From the cell containing the given text, extract its center point as (X, Y) coordinate. 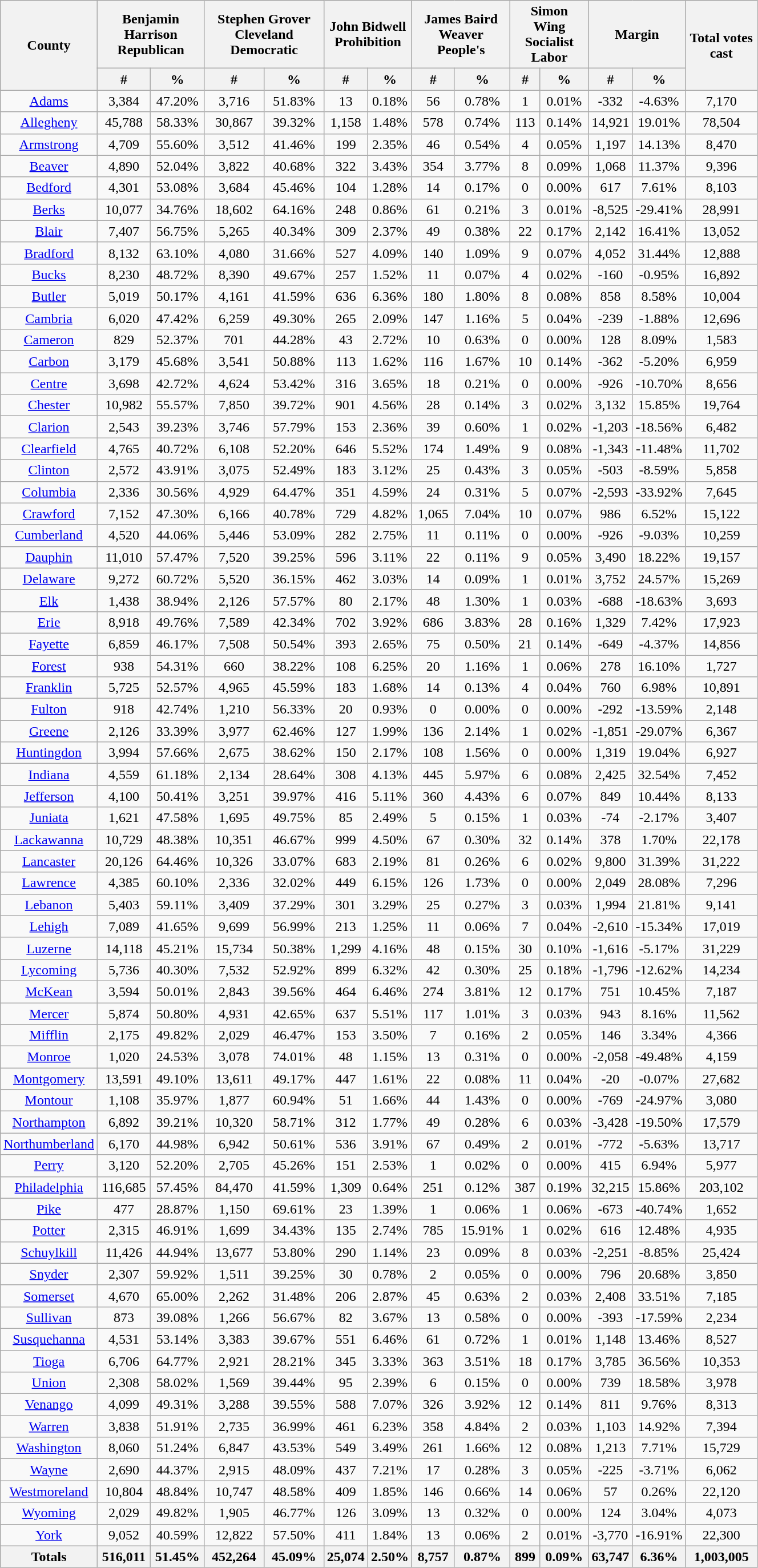
York (49, 1535)
51.45% (178, 1557)
22,120 (721, 1492)
Potter (49, 1231)
3,512 (234, 144)
2,134 (234, 775)
64.16% (295, 209)
Schuylkill (49, 1252)
1.84% (389, 1535)
5,874 (123, 1013)
7,407 (123, 231)
45,788 (123, 123)
702 (346, 622)
12,822 (234, 1535)
32.54% (659, 775)
41.65% (178, 926)
31.48% (295, 1296)
6,020 (123, 318)
43.91% (178, 470)
50.54% (295, 644)
42 (433, 970)
47.20% (178, 101)
51.91% (178, 1426)
52.92% (295, 970)
10,077 (123, 209)
3,075 (234, 470)
2,262 (234, 1296)
3,994 (123, 753)
447 (346, 1079)
55.60% (178, 144)
57.66% (178, 753)
387 (525, 1187)
203,102 (721, 1187)
9,052 (123, 1535)
1,329 (611, 622)
274 (433, 991)
858 (611, 296)
Carbon (49, 362)
3,288 (234, 1405)
-2.17% (659, 818)
4,709 (123, 144)
6,166 (234, 514)
617 (611, 188)
11.37% (659, 166)
Bedford (49, 188)
-2,593 (611, 492)
309 (346, 231)
-16.91% (659, 1535)
80 (346, 600)
-393 (611, 1317)
1.56% (482, 753)
-9.03% (659, 535)
4,159 (721, 1057)
-0.07% (659, 1079)
4,080 (234, 253)
3,078 (234, 1057)
3,120 (123, 1166)
31,222 (721, 861)
50.38% (295, 948)
15.85% (659, 405)
Northumberland (49, 1144)
278 (611, 666)
13.46% (659, 1339)
363 (433, 1361)
2,675 (234, 753)
2.19% (389, 861)
4,559 (123, 775)
2,315 (123, 1231)
32,215 (611, 1187)
12,696 (721, 318)
290 (346, 1252)
6.98% (659, 688)
1,877 (234, 1101)
7,152 (123, 514)
39.56% (295, 991)
10,326 (234, 861)
8.16% (659, 1013)
8,470 (721, 144)
6.94% (659, 1166)
3,684 (234, 188)
58.71% (295, 1122)
-8,525 (611, 209)
3,850 (721, 1274)
7,508 (234, 644)
1,695 (234, 818)
7,089 (123, 926)
811 (611, 1405)
74.01% (295, 1057)
Greene (49, 731)
308 (346, 775)
1,103 (611, 1426)
452,264 (234, 1557)
County (49, 46)
44.37% (178, 1470)
873 (123, 1317)
2.09% (389, 318)
6,062 (721, 1470)
180 (433, 296)
48.84% (178, 1492)
John BidwellProhibition (368, 34)
14,856 (721, 644)
8,060 (123, 1448)
63,747 (611, 1557)
938 (123, 666)
536 (346, 1144)
2,308 (123, 1383)
Elk (49, 600)
Juniata (49, 818)
9,699 (234, 926)
18,602 (234, 209)
-649 (611, 644)
40.68% (295, 166)
0.87% (482, 1557)
248 (346, 209)
7,850 (234, 405)
3,132 (611, 405)
-673 (611, 1209)
35.97% (178, 1101)
57.50% (295, 1535)
39.44% (295, 1383)
0.49% (482, 1144)
1.77% (389, 1122)
1.62% (389, 362)
1,003,005 (721, 1557)
7,394 (721, 1426)
82 (346, 1317)
10,747 (234, 1492)
2,543 (123, 427)
Montour (49, 1101)
50.88% (295, 362)
1,197 (611, 144)
1,569 (234, 1383)
Lancaster (49, 861)
46.91% (178, 1231)
56.67% (295, 1317)
-362 (611, 362)
63.10% (178, 253)
4,890 (123, 166)
437 (346, 1470)
40.34% (295, 231)
2.74% (389, 1231)
3.09% (389, 1513)
3,977 (234, 731)
31.39% (659, 861)
Franklin (49, 688)
7,452 (721, 775)
31,229 (721, 948)
45.09% (295, 1557)
1,905 (234, 1513)
Cambria (49, 318)
1,438 (123, 600)
54.31% (178, 666)
12.48% (659, 1231)
30.56% (178, 492)
5.51% (389, 1013)
3.65% (389, 384)
Somerset (49, 1296)
-2,058 (611, 1057)
8,103 (721, 188)
14,921 (611, 123)
316 (346, 384)
31.66% (295, 253)
3.81% (482, 991)
Snyder (49, 1274)
1.67% (482, 362)
1,583 (721, 340)
-33.92% (659, 492)
151 (346, 1166)
1,727 (721, 666)
61.18% (178, 775)
4,366 (721, 1035)
4,100 (123, 796)
588 (346, 1405)
48.09% (295, 1470)
15.91% (482, 1231)
53.08% (178, 188)
59.92% (178, 1274)
50.17% (178, 296)
42.65% (295, 1013)
-74 (611, 818)
55.57% (178, 405)
351 (346, 492)
2,915 (234, 1470)
378 (611, 840)
78,504 (721, 123)
3.50% (389, 1035)
Venango (49, 1405)
52.04% (178, 166)
12,888 (721, 253)
Dauphin (49, 557)
14,118 (123, 948)
Fayette (49, 644)
22,178 (721, 840)
16.41% (659, 231)
-17.59% (659, 1317)
18.58% (659, 1383)
8,390 (234, 275)
9,141 (721, 905)
46.67% (295, 840)
-1,796 (611, 970)
1,699 (234, 1231)
20.68% (659, 1274)
0.86% (389, 209)
1.48% (389, 123)
16.10% (659, 666)
14.13% (659, 144)
33.39% (178, 731)
30,867 (234, 123)
49.31% (178, 1405)
6.52% (659, 514)
Wyoming (49, 1513)
4,624 (234, 384)
27,682 (721, 1079)
39 (433, 427)
36.56% (659, 1361)
116,685 (123, 1187)
358 (433, 1426)
147 (433, 318)
3,251 (234, 796)
2.49% (389, 818)
2,175 (123, 1035)
0.38% (482, 231)
49.10% (178, 1079)
10,891 (721, 688)
1,652 (721, 1209)
4,670 (123, 1296)
Forest (49, 666)
8,918 (123, 622)
4,931 (234, 1013)
19.01% (659, 123)
4,385 (123, 883)
2.53% (389, 1166)
6,482 (721, 427)
Lackawanna (49, 840)
-13.59% (659, 710)
46 (433, 144)
7,645 (721, 492)
-772 (611, 1144)
8,527 (721, 1339)
301 (346, 905)
3.34% (659, 1035)
-332 (611, 101)
8.58% (659, 296)
7,170 (721, 101)
5.52% (389, 449)
5,446 (234, 535)
3,407 (721, 818)
7.71% (659, 1448)
9,800 (611, 861)
11,426 (123, 1252)
345 (346, 1361)
Totals (49, 1557)
15,122 (721, 514)
Bradford (49, 253)
0.72% (482, 1339)
Luzerne (49, 948)
5,265 (234, 231)
0.64% (389, 1187)
445 (433, 775)
Warren (49, 1426)
9,396 (721, 166)
13,052 (721, 231)
-292 (611, 710)
Crawford (49, 514)
6,859 (123, 644)
75 (433, 644)
Tioga (49, 1361)
37.29% (295, 905)
-5.63% (659, 1144)
2,307 (123, 1274)
-3,428 (611, 1122)
0.13% (482, 688)
47.30% (178, 514)
25,074 (346, 1557)
21.81% (659, 905)
58.33% (178, 123)
739 (611, 1383)
7,296 (721, 883)
56.33% (295, 710)
6.25% (389, 666)
-503 (611, 470)
0.66% (482, 1492)
1.15% (389, 1057)
0.54% (482, 144)
1.61% (389, 1079)
1,299 (346, 948)
3.77% (482, 166)
24.57% (659, 579)
3.11% (389, 557)
57.47% (178, 557)
64.77% (178, 1361)
-239 (611, 318)
8,133 (721, 796)
14,234 (721, 970)
4.13% (389, 775)
44 (433, 1101)
3,746 (234, 427)
6.15% (389, 883)
60.72% (178, 579)
95 (346, 1383)
7.04% (482, 514)
Philadelphia (49, 1187)
140 (433, 253)
65.00% (178, 1296)
10,982 (123, 405)
312 (346, 1122)
-11.48% (659, 449)
2,572 (123, 470)
3.43% (389, 166)
5,403 (123, 905)
0.19% (564, 1187)
-1,203 (611, 427)
918 (123, 710)
2.37% (389, 231)
56.99% (295, 926)
1,309 (346, 1187)
1,621 (123, 818)
1.73% (482, 883)
462 (346, 579)
15.86% (659, 1187)
4.16% (389, 948)
39.97% (295, 796)
0.43% (482, 470)
116 (433, 362)
Northampton (49, 1122)
464 (346, 991)
-3,770 (611, 1535)
415 (611, 1166)
3.33% (389, 1361)
0.50% (482, 644)
38.94% (178, 600)
Perry (49, 1166)
751 (611, 991)
128 (611, 340)
Armstrong (49, 144)
51.24% (178, 1448)
4.59% (389, 492)
60.10% (178, 883)
45 (433, 1296)
18.22% (659, 557)
1,065 (433, 514)
38.62% (295, 753)
33.07% (295, 861)
48.72% (178, 275)
2,735 (234, 1426)
20,126 (123, 861)
Columbia (49, 492)
1,150 (234, 1209)
6,927 (721, 753)
3,785 (611, 1361)
3.83% (482, 622)
3.29% (389, 905)
53.42% (295, 384)
-225 (611, 1470)
686 (433, 622)
53.09% (295, 535)
15,729 (721, 1448)
1,994 (611, 905)
1.80% (482, 296)
56.75% (178, 231)
1,020 (123, 1057)
829 (123, 340)
Washington (49, 1448)
3,698 (123, 384)
3,594 (123, 991)
19,157 (721, 557)
-5.17% (659, 948)
50.61% (295, 1144)
10,259 (721, 535)
Benjamin HarrisonRepublican (151, 34)
578 (433, 123)
796 (611, 1274)
10,351 (234, 840)
5,019 (123, 296)
43 (346, 340)
6.32% (389, 970)
3,693 (721, 600)
10,729 (123, 840)
2.65% (389, 644)
52.37% (178, 340)
4.82% (389, 514)
-2,251 (611, 1252)
46.47% (295, 1035)
52.57% (178, 688)
4,531 (123, 1339)
1,266 (234, 1317)
25,424 (721, 1252)
1.99% (389, 731)
28.64% (295, 775)
785 (433, 1231)
213 (346, 926)
5.97% (482, 775)
4,965 (234, 688)
45.68% (178, 362)
34.76% (178, 209)
360 (433, 796)
Chester (49, 405)
Monroe (49, 1057)
9.76% (659, 1405)
Clinton (49, 470)
-688 (611, 600)
282 (346, 535)
Mercer (49, 1013)
49.30% (295, 318)
Mifflin (49, 1035)
50.01% (178, 991)
39.67% (295, 1339)
4,052 (611, 253)
3.12% (389, 470)
8.09% (659, 340)
549 (346, 1448)
Susquehanna (49, 1339)
85 (346, 818)
0.12% (482, 1187)
44.94% (178, 1252)
Blair (49, 231)
7.21% (389, 1470)
10,804 (123, 1492)
127 (346, 731)
36.15% (295, 579)
124 (611, 1513)
53.14% (178, 1339)
477 (123, 1209)
1.01% (482, 1013)
7.07% (389, 1405)
-18.56% (659, 427)
42.34% (295, 622)
40.72% (178, 449)
16,892 (721, 275)
Union (49, 1383)
-8.59% (659, 470)
Wayne (49, 1470)
901 (346, 405)
39.55% (295, 1405)
13,611 (234, 1079)
Westmoreland (49, 1492)
5,858 (721, 470)
206 (346, 1296)
-18.63% (659, 600)
10,320 (234, 1122)
-769 (611, 1101)
1,210 (234, 710)
44.06% (178, 535)
-19.50% (659, 1122)
33.51% (659, 1296)
3,179 (123, 362)
44.28% (295, 340)
5,520 (234, 579)
39.21% (178, 1122)
3,716 (234, 101)
2.87% (389, 1296)
Clearfield (49, 449)
527 (346, 253)
8,230 (123, 275)
38.22% (295, 666)
64.47% (295, 492)
28,991 (721, 209)
-40.74% (659, 1209)
1.09% (482, 253)
683 (346, 861)
36.99% (295, 1426)
51.83% (295, 101)
2.50% (389, 1557)
660 (234, 666)
6,959 (721, 362)
4,073 (721, 1513)
45.46% (295, 188)
637 (346, 1013)
150 (346, 753)
1.30% (482, 600)
6,367 (721, 731)
14.92% (659, 1426)
53.80% (295, 1252)
2.35% (389, 144)
-1,851 (611, 731)
Montgomery (49, 1079)
40.30% (178, 970)
46.77% (295, 1513)
2,425 (611, 775)
-0.95% (659, 275)
1.52% (389, 275)
4,520 (123, 535)
5.11% (389, 796)
28.87% (178, 1209)
3,490 (611, 557)
45.21% (178, 948)
57 (611, 1492)
0.32% (482, 1513)
Pike (49, 1209)
1,148 (611, 1339)
3,978 (721, 1383)
1,158 (346, 123)
1,068 (611, 166)
-160 (611, 275)
1,108 (123, 1101)
17,923 (721, 622)
4.84% (482, 1426)
257 (346, 275)
-20 (611, 1079)
4,935 (721, 1231)
0.27% (482, 905)
411 (346, 1535)
5,736 (123, 970)
1.28% (389, 188)
-2,610 (611, 926)
4,301 (123, 188)
2,148 (721, 710)
46.17% (178, 644)
174 (433, 449)
Jefferson (49, 796)
39.72% (295, 405)
50.41% (178, 796)
265 (346, 318)
-29.07% (659, 731)
2,142 (611, 231)
-4.63% (659, 101)
49.75% (295, 818)
42.74% (178, 710)
39.08% (178, 1317)
11,010 (123, 557)
6,259 (234, 318)
4.50% (389, 840)
7,185 (721, 1296)
416 (346, 796)
199 (346, 144)
Lawrence (49, 883)
32 (525, 840)
616 (611, 1231)
48.58% (295, 1492)
1,213 (611, 1448)
2,843 (234, 991)
104 (346, 188)
-29.41% (659, 209)
Lycoming (49, 970)
Simon WingSocialist Labor (549, 34)
Margin (637, 34)
13,591 (123, 1079)
6,706 (123, 1361)
636 (346, 296)
6,847 (234, 1448)
-1.88% (659, 318)
Total votes cast (721, 46)
17 (433, 1470)
Beaver (49, 166)
McKean (49, 991)
1.14% (389, 1252)
760 (611, 688)
40.59% (178, 1535)
0.58% (482, 1317)
1,511 (234, 1274)
6,942 (234, 1144)
11,702 (721, 449)
10.45% (659, 991)
2.14% (482, 731)
47.42% (178, 318)
4.43% (482, 796)
4.09% (389, 253)
69.61% (295, 1209)
-24.97% (659, 1101)
251 (433, 1187)
1.39% (389, 1209)
24.53% (178, 1057)
1.70% (659, 840)
Lebanon (49, 905)
1.43% (482, 1101)
Bucks (49, 275)
49.17% (295, 1079)
34.43% (295, 1231)
6,108 (234, 449)
Sullivan (49, 1317)
Stephen Grover ClevelandDemocratic (264, 34)
3,752 (611, 579)
24 (433, 492)
10,353 (721, 1361)
84,470 (234, 1187)
Indiana (49, 775)
7,520 (234, 557)
5,977 (721, 1166)
-4.37% (659, 644)
3,080 (721, 1101)
39.32% (295, 123)
19,764 (721, 405)
Cumberland (49, 535)
986 (611, 514)
1,319 (611, 753)
59.11% (178, 905)
646 (346, 449)
21 (525, 644)
3.67% (389, 1317)
James Baird WeaverPeople's (461, 34)
-1,616 (611, 948)
51 (346, 1101)
17,019 (721, 926)
40.78% (295, 514)
701 (234, 340)
2,049 (611, 883)
3,541 (234, 362)
52.49% (295, 470)
849 (611, 796)
7,589 (234, 622)
Adams (49, 101)
Lehigh (49, 926)
4.56% (389, 405)
57.57% (295, 600)
3,822 (234, 166)
17,579 (721, 1122)
322 (346, 166)
-8.85% (659, 1252)
8,757 (433, 1557)
1.25% (389, 926)
-10.70% (659, 384)
0.10% (564, 948)
3.91% (389, 1144)
551 (346, 1339)
Huntingdon (49, 753)
Centre (49, 384)
57.45% (178, 1187)
3,383 (234, 1339)
49.76% (178, 622)
117 (433, 1013)
7.42% (659, 622)
2,234 (721, 1317)
1.85% (389, 1492)
57.79% (295, 427)
6,892 (123, 1122)
81 (433, 861)
3.51% (482, 1361)
58.02% (178, 1383)
8,132 (123, 253)
45.26% (295, 1166)
0.60% (482, 427)
135 (346, 1231)
45.59% (295, 688)
2.75% (389, 535)
3.03% (389, 579)
47.58% (178, 818)
10,004 (721, 296)
Cameron (49, 340)
6,170 (123, 1144)
Fulton (49, 710)
Berks (49, 209)
3,838 (123, 1426)
4,765 (123, 449)
49.67% (295, 275)
4,099 (123, 1405)
461 (346, 1426)
999 (346, 840)
0.74% (482, 123)
13,717 (721, 1144)
9,272 (123, 579)
0.93% (389, 710)
7,187 (721, 991)
-12.62% (659, 970)
11,562 (721, 1013)
943 (611, 1013)
41.46% (295, 144)
32.02% (295, 883)
393 (346, 644)
516,011 (123, 1557)
2,921 (234, 1361)
13,677 (234, 1252)
56 (433, 101)
43.53% (295, 1448)
729 (346, 514)
31.44% (659, 253)
28.21% (295, 1361)
3.04% (659, 1513)
449 (346, 883)
2.39% (389, 1383)
64.46% (178, 861)
2,690 (123, 1470)
354 (433, 166)
409 (346, 1492)
2.72% (389, 340)
48.38% (178, 840)
7.61% (659, 188)
136 (433, 731)
4,929 (234, 492)
Clarion (49, 427)
3,409 (234, 905)
3,384 (123, 101)
6.23% (389, 1426)
261 (433, 1448)
2,408 (611, 1296)
42.72% (178, 384)
3.49% (389, 1448)
Allegheny (49, 123)
4,161 (234, 296)
8,313 (721, 1405)
596 (346, 557)
-49.48% (659, 1057)
2,705 (234, 1166)
8,656 (721, 384)
Erie (49, 622)
22,300 (721, 1535)
50.80% (178, 1013)
19.04% (659, 753)
-1,343 (611, 449)
-5.20% (659, 362)
1.49% (482, 449)
44.98% (178, 1144)
5,725 (123, 688)
15,734 (234, 948)
39.23% (178, 427)
1.68% (389, 688)
-3.71% (659, 1470)
Butler (49, 296)
7,532 (234, 970)
62.46% (295, 731)
326 (433, 1405)
15,269 (721, 579)
28.08% (659, 883)
10.44% (659, 796)
-15.34% (659, 926)
2.36% (389, 427)
Delaware (49, 579)
60.94% (295, 1101)
